Identify which cell holds the provided text, then report its (x, y) central coordinate. 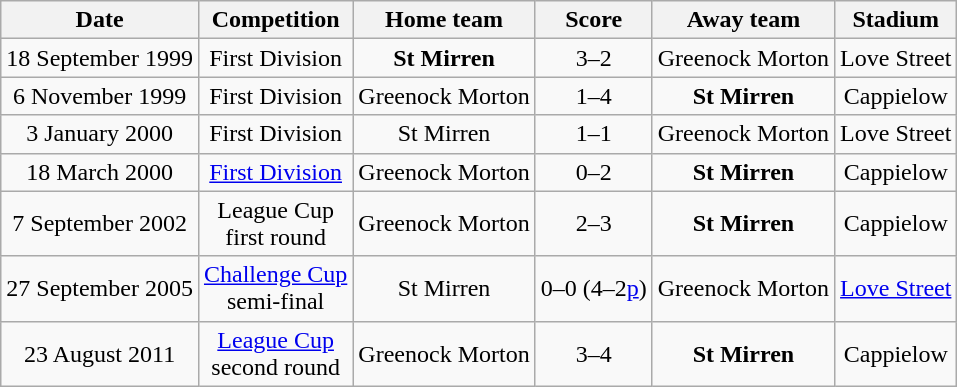
3 January 2000 (100, 134)
3–4 (594, 354)
League Cupfirst round (275, 224)
Date (100, 20)
27 September 2005 (100, 288)
League Cupsecond round (275, 354)
3–2 (594, 58)
Home team (444, 20)
Challenge Cupsemi-final (275, 288)
1–1 (594, 134)
0–2 (594, 172)
23 August 2011 (100, 354)
2–3 (594, 224)
Score (594, 20)
0–0 (4–2p) (594, 288)
18 September 1999 (100, 58)
Competition (275, 20)
Stadium (896, 20)
Away team (743, 20)
18 March 2000 (100, 172)
1–4 (594, 96)
6 November 1999 (100, 96)
7 September 2002 (100, 224)
